Return [x, y] of the center of cell containing provided text 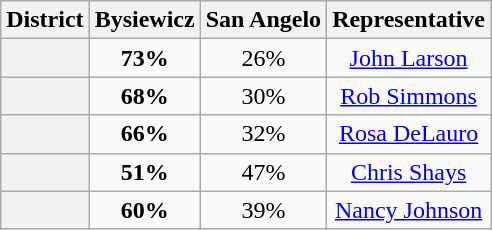
30% [263, 96]
John Larson [409, 58]
47% [263, 172]
Representative [409, 20]
60% [144, 210]
District [45, 20]
26% [263, 58]
73% [144, 58]
66% [144, 134]
Bysiewicz [144, 20]
Rosa DeLauro [409, 134]
Nancy Johnson [409, 210]
Rob Simmons [409, 96]
39% [263, 210]
51% [144, 172]
Chris Shays [409, 172]
San Angelo [263, 20]
32% [263, 134]
68% [144, 96]
